Detect which cell encompasses the target text, then output its (x, y) center coordinate. 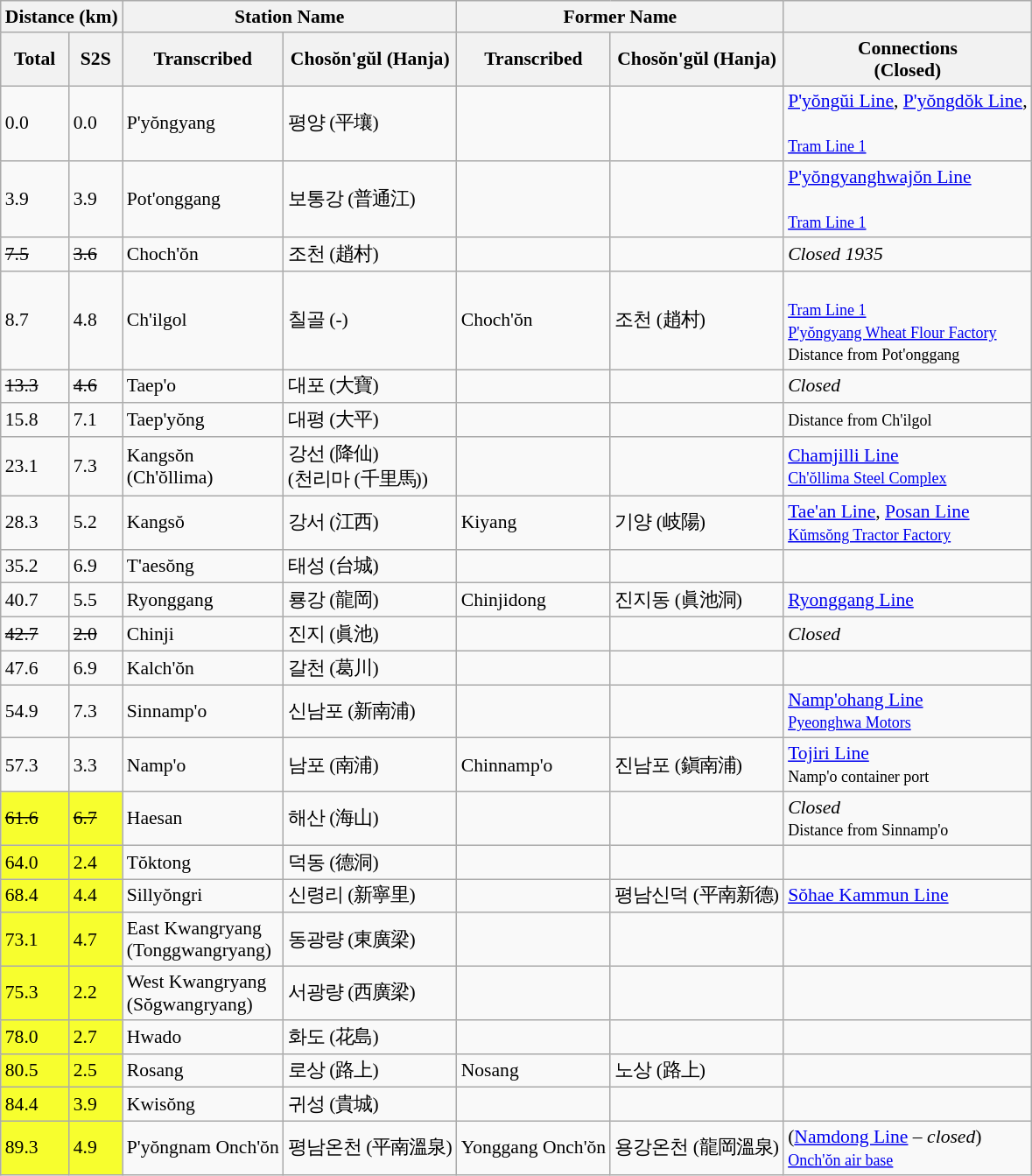
진지 (眞池) (370, 634)
East Kwangryang(Tonggwangryang) (203, 940)
Taep'yŏng (203, 420)
61.6 (35, 818)
68.4 (35, 897)
S2S (96, 60)
4.8 (96, 320)
보통강 (普通江) (370, 200)
Distance from Ch'ilgol (908, 420)
칠골 (-) (370, 320)
2.4 (96, 862)
강서 (江西) (370, 522)
Chinji (203, 634)
Chamjilli LineCh'ŏllima Steel Complex (908, 466)
T'aesŏng (203, 566)
47.6 (35, 667)
42.7 (35, 634)
Kalch'ŏn (203, 667)
75.3 (35, 993)
Taep'o (203, 387)
3.6 (96, 254)
84.4 (35, 1105)
Tojiri LineNamp'o container port (908, 765)
Former Name (620, 17)
귀성 (貴城) (370, 1105)
평양 (平壤) (370, 124)
Ryonggang (203, 601)
West Kwangryang(Sŏgwangryang) (203, 993)
남포 (南浦) (370, 765)
Connections(Closed) (908, 60)
Ryonggang Line (908, 601)
8.7 (35, 320)
Distance (km) (61, 17)
28.3 (35, 522)
Kwisŏng (203, 1105)
ClosedDistance from Sinnamp'o (908, 818)
태성 (台城) (370, 566)
4.4 (96, 897)
64.0 (35, 862)
(Namdong Line – closed)Onch'ŏn air base (908, 1149)
Namp'o (203, 765)
기양 (岐陽) (697, 522)
신남포 (新南浦) (370, 711)
룡강 (龍岡) (370, 601)
해산 (海山) (370, 818)
Pot'onggang (203, 200)
35.2 (35, 566)
23.1 (35, 466)
Tram Line 1P'yŏngyang Wheat Flour FactoryDistance from Pot'onggang (908, 320)
15.8 (35, 420)
13.3 (35, 387)
Haesan (203, 818)
서광량 (西廣梁) (370, 993)
대포 (大寶) (370, 387)
78.0 (35, 1037)
덕동 (德洞) (370, 862)
Kangsŏ (203, 522)
로상 (路上) (370, 1070)
Tae'an Line, Posan LineKŭmsŏng Tractor Factory (908, 522)
P'yŏngyanghwajŏn Line Tram Line 1 (908, 200)
강선 (降仙)(천리마 (千里馬)) (370, 466)
Namp'ohang LinePyeonghwa Motors (908, 711)
P'yŏngyang (203, 124)
Tŏktong (203, 862)
신령리 (新寧里) (370, 897)
Kangsŏn(Ch'ŏllima) (203, 466)
89.3 (35, 1149)
5.2 (96, 522)
2.5 (96, 1070)
Rosang (203, 1070)
2.0 (96, 634)
6.7 (96, 818)
P'yŏngŭi Line, P'yŏngdŏk Line, Tram Line 1 (908, 124)
40.7 (35, 601)
동광량 (東廣梁) (370, 940)
57.3 (35, 765)
P'yŏngnam Onch'ŏn (203, 1149)
노상 (路上) (697, 1070)
5.5 (96, 601)
Sillyŏngri (203, 897)
4.6 (96, 387)
용강온천 (龍岡溫泉) (697, 1149)
7.1 (96, 420)
Sŏhae Kammun Line (908, 897)
4.7 (96, 940)
Kiyang (534, 522)
Closed 1935 (908, 254)
73.1 (35, 940)
진남포 (鎭南浦) (697, 765)
Yonggang Onch'ŏn (534, 1149)
Chinjidong (534, 601)
4.9 (96, 1149)
80.5 (35, 1070)
진지동 (眞池洞) (697, 601)
갈천 (葛川) (370, 667)
Total (35, 60)
3.3 (96, 765)
7.5 (35, 254)
대평 (大平) (370, 420)
Sinnamp'o (203, 711)
평남신덕 (平南新德) (697, 897)
평남온천 (平南溫泉) (370, 1149)
Hwado (203, 1037)
2.7 (96, 1037)
화도 (花島) (370, 1037)
Ch'ilgol (203, 320)
Chinnamp'o (534, 765)
Nosang (534, 1070)
54.9 (35, 711)
Station Name (290, 17)
2.2 (96, 993)
